Output the [X, Y] coordinate of the center of the cell containing the given text.  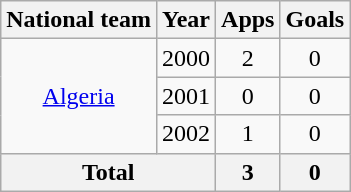
2001 [186, 96]
Total [108, 172]
3 [248, 172]
Algeria [79, 96]
Apps [248, 20]
National team [79, 20]
2 [248, 58]
Year [186, 20]
Goals [315, 20]
2002 [186, 134]
1 [248, 134]
2000 [186, 58]
